Return the [X, Y] coordinate for the center point of the cell that contains the specified text.  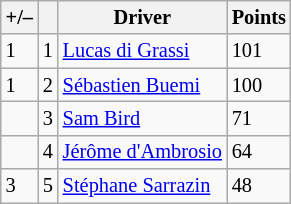
Stéphane Sarrazin [142, 186]
Driver [142, 17]
4 [48, 152]
Lucas di Grassi [142, 51]
Sam Bird [142, 118]
5 [48, 186]
64 [259, 152]
2 [48, 85]
100 [259, 85]
+/– [20, 17]
48 [259, 186]
Sébastien Buemi [142, 85]
71 [259, 118]
101 [259, 51]
Points [259, 17]
Jérôme d'Ambrosio [142, 152]
